Capture the cell that displays the provided text and extract its [X, Y] central coordinate. 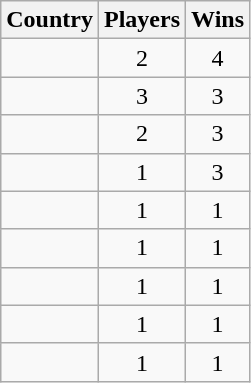
Players [142, 20]
Country [50, 20]
Wins [218, 20]
4 [218, 58]
